Provide the (X, Y) coordinate of the cell's center where the given text is located.  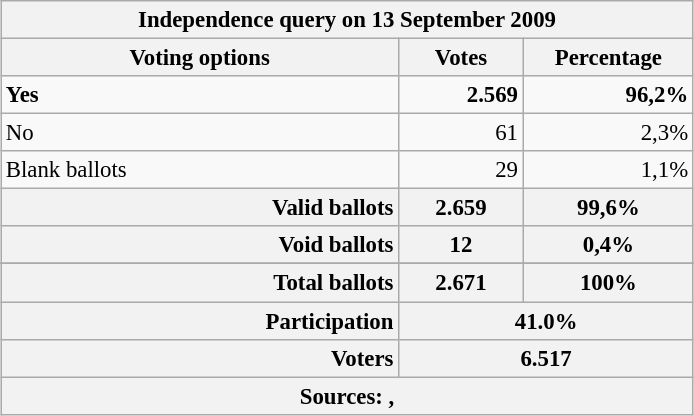
Votes (462, 57)
Valid ballots (200, 208)
2,3% (608, 133)
41.0% (546, 321)
1,1% (608, 170)
96,2% (608, 95)
29 (462, 170)
No (200, 133)
100% (608, 283)
6.517 (546, 358)
12 (462, 245)
Yes (200, 95)
Voters (200, 358)
Percentage (608, 57)
Total ballots (200, 283)
Blank ballots (200, 170)
Independence query on 13 September 2009 (348, 20)
2.659 (462, 208)
Void ballots (200, 245)
Sources: , (348, 396)
Participation (200, 321)
2.569 (462, 95)
Voting options (200, 57)
61 (462, 133)
0,4% (608, 245)
99,6% (608, 208)
2.671 (462, 283)
